For the text-containing cell, return its midpoint in (x, y) coordinate format. 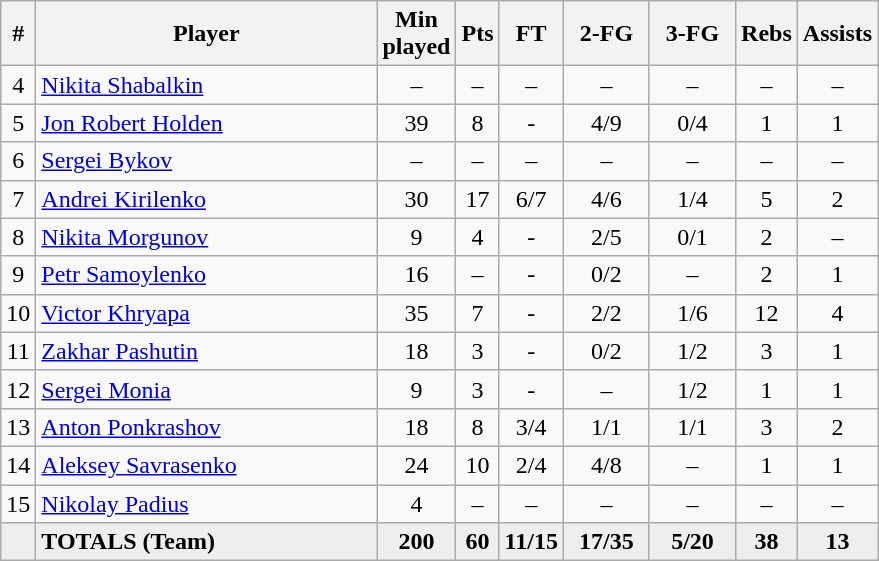
Victor Khryapa (206, 313)
Andrei Kirilenko (206, 199)
2/5 (606, 237)
1/4 (692, 199)
Pts (478, 34)
Sergei Monia (206, 389)
4/8 (606, 465)
39 (416, 123)
Nikita Shabalkin (206, 85)
11/15 (531, 542)
0/1 (692, 237)
Min played (416, 34)
1/6 (692, 313)
30 (416, 199)
11 (18, 351)
24 (416, 465)
2/2 (606, 313)
4/9 (606, 123)
Petr Samoylenko (206, 275)
200 (416, 542)
16 (416, 275)
3-FG (692, 34)
6/7 (531, 199)
38 (767, 542)
2/4 (531, 465)
Assists (837, 34)
6 (18, 161)
Rebs (767, 34)
Jon Robert Holden (206, 123)
15 (18, 503)
2-FG (606, 34)
Nikolay Padius (206, 503)
3/4 (531, 427)
Player (206, 34)
0/4 (692, 123)
Nikita Morgunov (206, 237)
Sergei Bykov (206, 161)
17/35 (606, 542)
# (18, 34)
TOTALS (Team) (206, 542)
Aleksey Savrasenko (206, 465)
60 (478, 542)
14 (18, 465)
FT (531, 34)
5/20 (692, 542)
Zakhar Pashutin (206, 351)
Anton Ponkrashov (206, 427)
35 (416, 313)
17 (478, 199)
4/6 (606, 199)
